Capture the cell that displays the provided text and extract its (X, Y) central coordinate. 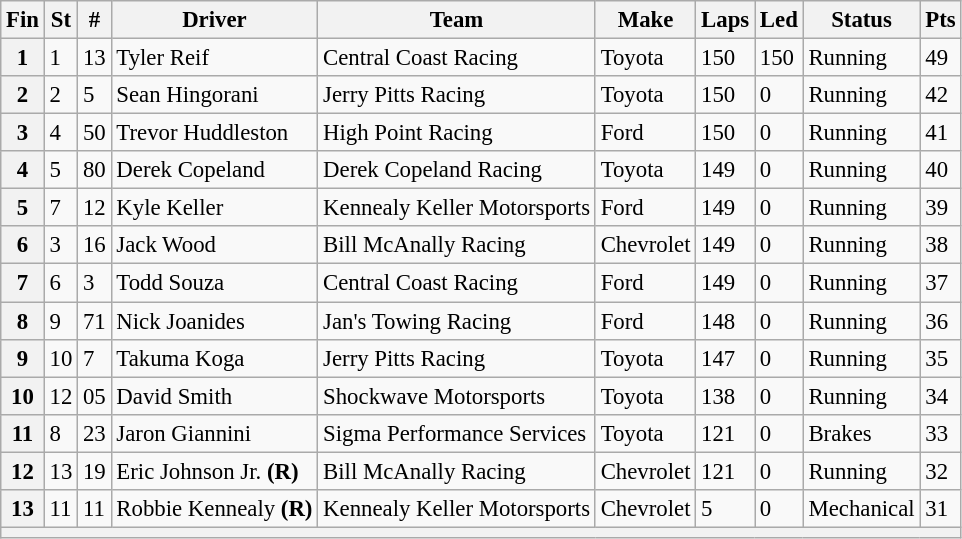
Driver (214, 20)
Takuma Koga (214, 358)
39 (940, 208)
Jan's Towing Racing (457, 321)
31 (940, 509)
St (60, 20)
Robbie Kennealy (R) (214, 509)
147 (726, 358)
David Smith (214, 396)
Status (862, 20)
Jaron Giannini (214, 433)
80 (94, 170)
Pts (940, 20)
Kyle Keller (214, 208)
Shockwave Motorsports (457, 396)
37 (940, 283)
42 (940, 95)
Eric Johnson Jr. (R) (214, 471)
Derek Copeland Racing (457, 170)
41 (940, 133)
49 (940, 58)
19 (94, 471)
34 (940, 396)
138 (726, 396)
# (94, 20)
Tyler Reif (214, 58)
Mechanical (862, 509)
Nick Joanides (214, 321)
23 (94, 433)
Sean Hingorani (214, 95)
High Point Racing (457, 133)
148 (726, 321)
Jack Wood (214, 245)
Todd Souza (214, 283)
Fin (23, 20)
Laps (726, 20)
Brakes (862, 433)
50 (94, 133)
16 (94, 245)
32 (940, 471)
Team (457, 20)
Sigma Performance Services (457, 433)
35 (940, 358)
33 (940, 433)
05 (94, 396)
36 (940, 321)
38 (940, 245)
Led (780, 20)
Trevor Huddleston (214, 133)
40 (940, 170)
71 (94, 321)
Make (645, 20)
Derek Copeland (214, 170)
